Scan for the cell matching the given text and deliver its (X, Y) coordinate at center. 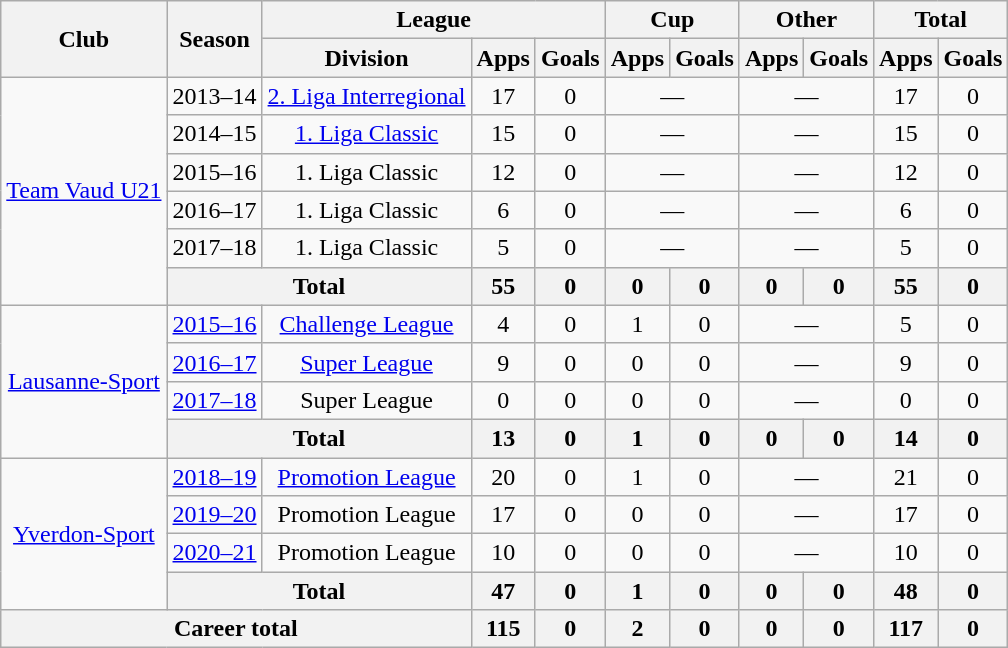
Career total (236, 629)
2018–19 (214, 477)
2 (637, 629)
League (434, 20)
21 (906, 477)
Team Vaud U21 (84, 191)
13 (503, 438)
2014–15 (214, 134)
47 (503, 591)
Cup (672, 20)
Club (84, 39)
14 (906, 438)
2019–20 (214, 515)
Yverdon-Sport (84, 534)
Season (214, 39)
Other (806, 20)
20 (503, 477)
117 (906, 629)
48 (906, 591)
115 (503, 629)
Division (366, 58)
Challenge League (366, 324)
2. Liga Interregional (366, 96)
2013–14 (214, 96)
Lausanne-Sport (84, 381)
2020–21 (214, 553)
4 (503, 324)
